Detect which cell encompasses the target text, then output its [X, Y] center coordinate. 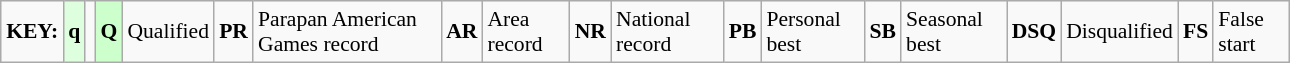
FS [1196, 32]
AR [462, 32]
q [74, 32]
SB [884, 32]
Personal best [812, 32]
Seasonal best [954, 32]
False start [1251, 32]
DSQ [1034, 32]
PR [234, 32]
KEY: [32, 32]
Parapan American Games record [347, 32]
PB [743, 32]
NR [590, 32]
Q [108, 32]
Qualified [168, 32]
Area record [526, 32]
Disqualified [1120, 32]
National record [668, 32]
